Capture the cell that displays the provided text and extract its [x, y] central coordinate. 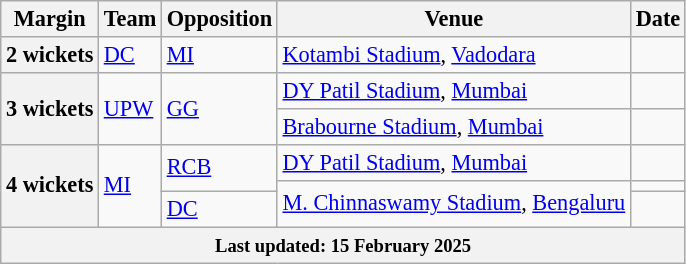
M. Chinnaswamy Stadium, Bengaluru [454, 203]
Last updated: 15 February 2025 [344, 244]
Date [658, 19]
Venue [454, 19]
Opposition [219, 19]
UPW [130, 108]
Team [130, 19]
3 wickets [50, 108]
Kotambi Stadium, Vadodara [454, 55]
2 wickets [50, 55]
4 wickets [50, 185]
RCB [219, 167]
Margin [50, 19]
Brabourne Stadium, Mumbai [454, 126]
GG [219, 108]
